Detect which cell encompasses the target text, then output its [X, Y] center coordinate. 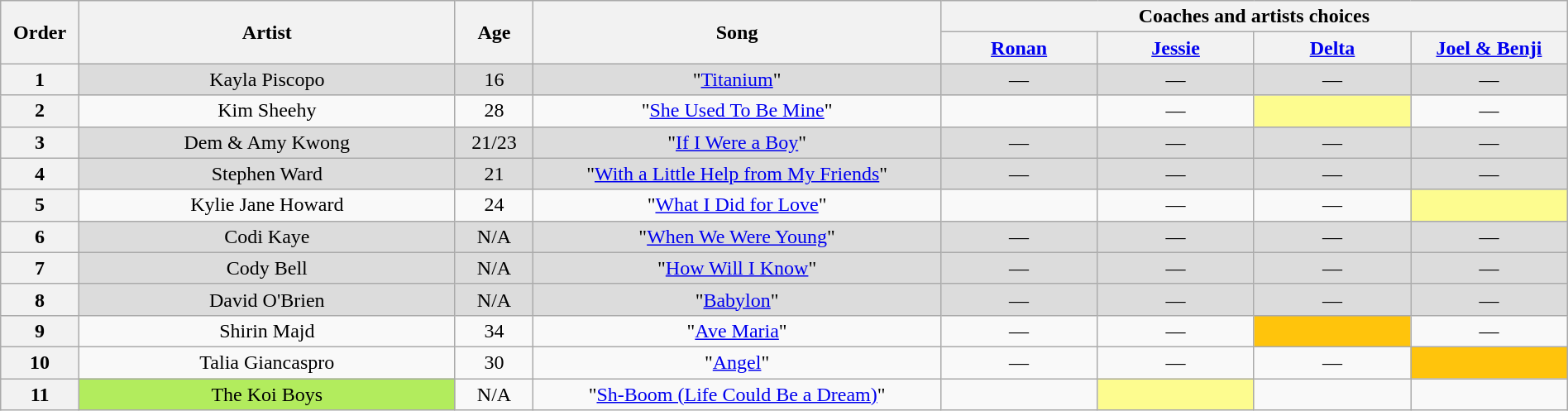
"Titanium" [738, 79]
Delta [1331, 48]
5 [40, 205]
The Koi Boys [266, 394]
Kylie Jane Howard [266, 205]
Dem & Amy Kwong [266, 142]
Shirin Majd [266, 331]
2 [40, 111]
Cody Bell [266, 268]
21/23 [495, 142]
"Sh-Boom (Life Could Be a Dream)" [738, 394]
9 [40, 331]
11 [40, 394]
"Ave Maria" [738, 331]
Age [495, 32]
"Angel" [738, 362]
Talia Giancaspro [266, 362]
3 [40, 142]
16 [495, 79]
Artist [266, 32]
Order [40, 32]
6 [40, 237]
28 [495, 111]
Codi Kaye [266, 237]
"She Used To Be Mine" [738, 111]
"With a Little Help from My Friends" [738, 174]
Kayla Piscopo [266, 79]
7 [40, 268]
Ronan [1019, 48]
"When We Were Young" [738, 237]
Joel & Benji [1489, 48]
David O'Brien [266, 299]
Kim Sheehy [266, 111]
10 [40, 362]
Jessie [1176, 48]
"Babylon" [738, 299]
30 [495, 362]
34 [495, 331]
"What I Did for Love" [738, 205]
24 [495, 205]
Song [738, 32]
"If I Were a Boy" [738, 142]
8 [40, 299]
21 [495, 174]
"How Will I Know" [738, 268]
Coaches and artists choices [1254, 17]
1 [40, 79]
4 [40, 174]
Stephen Ward [266, 174]
